Find where the given text appears and provide that cell's center as (X, Y) coordinate. 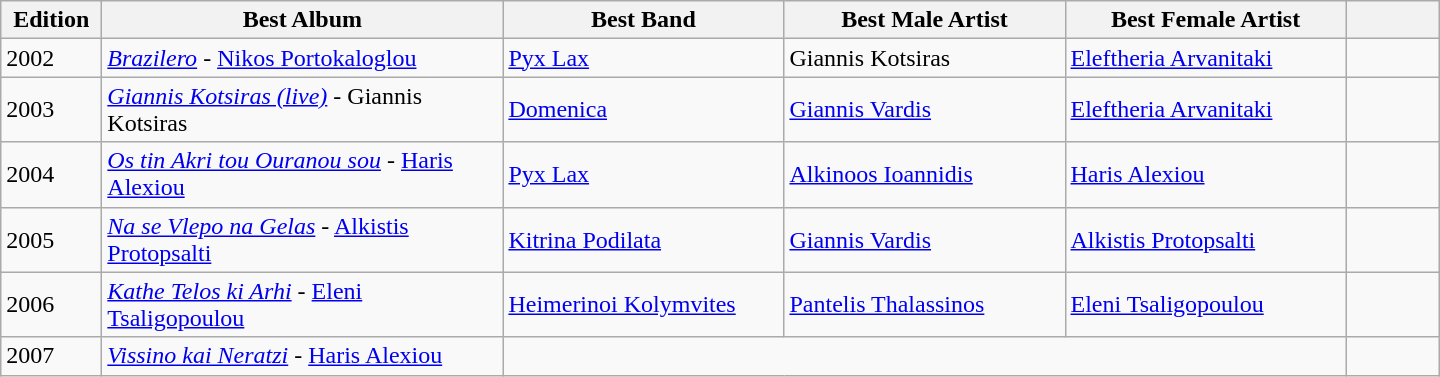
Kitrina Podilata (644, 240)
2006 (52, 304)
Giannis Kotsiras (live) - Giannis Kotsiras (302, 110)
Best Album (302, 20)
Domenica (644, 110)
Best Band (644, 20)
Os tin Akri tou Ouranou sou - Haris Alexiou (302, 174)
Kathe Telos ki Arhi - Eleni Tsaligopoulou (302, 304)
2004 (52, 174)
Best Female Artist (1206, 20)
Pantelis Thalassinos (924, 304)
Na se Vlepo na Gelas - Alkistis Protopsalti (302, 240)
Heimerinoi Kolymvites (644, 304)
2007 (52, 356)
Best Male Artist (924, 20)
2005 (52, 240)
Giannis Kotsiras (924, 58)
Eleni Tsaligopoulou (1206, 304)
Edition (52, 20)
Vissino kai Neratzi - Haris Alexiou (302, 356)
2003 (52, 110)
Alkistis Protopsalti (1206, 240)
2002 (52, 58)
Brazilero - Nikos Portokaloglou (302, 58)
Alkinoos Ioannidis (924, 174)
Haris Alexiou (1206, 174)
